From the cell containing the given text, extract its center point as [x, y] coordinate. 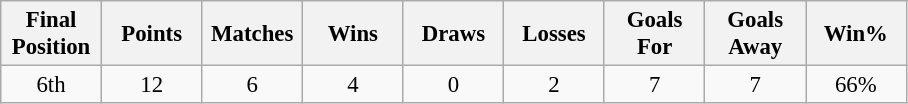
Losses [554, 34]
4 [354, 85]
66% [856, 85]
Points [152, 34]
Draws [454, 34]
6th [52, 85]
6 [252, 85]
0 [454, 85]
Goals Away [756, 34]
12 [152, 85]
Matches [252, 34]
Wins [354, 34]
2 [554, 85]
Win% [856, 34]
Final Position [52, 34]
Goals For [654, 34]
